Scan for the cell matching the given text and deliver its (X, Y) coordinate at center. 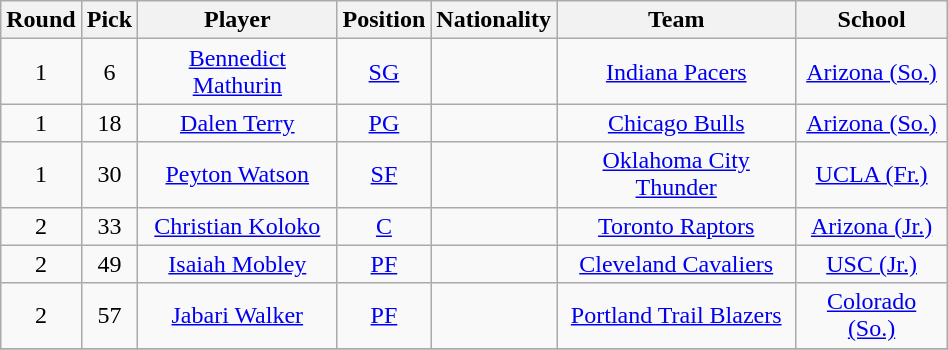
Christian Koloko (238, 226)
33 (109, 226)
Cleveland Cavaliers (676, 264)
School (872, 20)
Oklahoma City Thunder (676, 174)
Jabari Walker (238, 316)
SF (384, 174)
Toronto Raptors (676, 226)
Position (384, 20)
30 (109, 174)
18 (109, 123)
USC (Jr.) (872, 264)
Player (238, 20)
Indiana Pacers (676, 72)
49 (109, 264)
Colorado (So.) (872, 316)
Bennedict Mathurin (238, 72)
Pick (109, 20)
Arizona (Jr.) (872, 226)
Peyton Watson (238, 174)
Dalen Terry (238, 123)
UCLA (Fr.) (872, 174)
C (384, 226)
6 (109, 72)
Portland Trail Blazers (676, 316)
Round (41, 20)
PG (384, 123)
SG (384, 72)
Team (676, 20)
Chicago Bulls (676, 123)
Isaiah Mobley (238, 264)
Nationality (494, 20)
57 (109, 316)
